Detect which cell encompasses the target text, then output its [x, y] center coordinate. 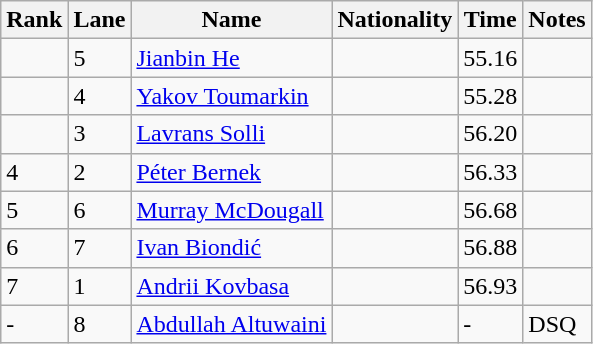
Andrii Kovbasa [232, 286]
2 [100, 172]
56.20 [490, 134]
1 [100, 286]
Ivan Biondić [232, 248]
Notes [557, 20]
Lavrans Solli [232, 134]
Yakov Toumarkin [232, 96]
56.93 [490, 286]
Rank [34, 20]
Murray McDougall [232, 210]
56.68 [490, 210]
8 [100, 324]
DSQ [557, 324]
3 [100, 134]
56.33 [490, 172]
Time [490, 20]
55.16 [490, 58]
Jianbin He [232, 58]
56.88 [490, 248]
Nationality [395, 20]
55.28 [490, 96]
Lane [100, 20]
Abdullah Altuwaini [232, 324]
Péter Bernek [232, 172]
Name [232, 20]
